Output the [X, Y] coordinate of the center of the cell containing the given text.  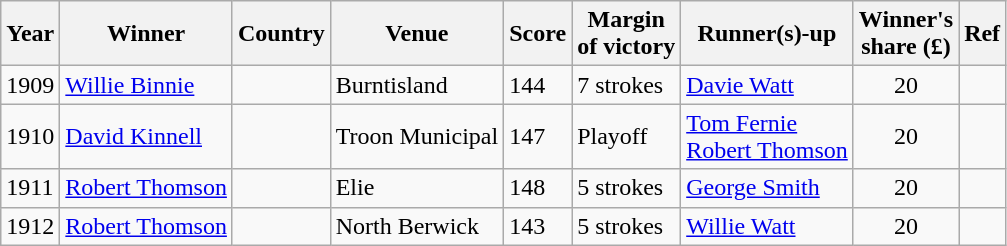
147 [538, 136]
Winner [146, 34]
Troon Municipal [417, 136]
Playoff [626, 136]
Burntisland [417, 85]
143 [538, 226]
Marginof victory [626, 34]
7 strokes [626, 85]
Runner(s)-up [768, 34]
Country [281, 34]
1910 [30, 136]
Venue [417, 34]
Willie Binnie [146, 85]
Davie Watt [768, 85]
Elie [417, 188]
1909 [30, 85]
Winner'sshare (£) [906, 34]
Tom Fernie Robert Thomson [768, 136]
Willie Watt [768, 226]
148 [538, 188]
David Kinnell [146, 136]
Year [30, 34]
Ref [982, 34]
1911 [30, 188]
North Berwick [417, 226]
George Smith [768, 188]
Score [538, 34]
144 [538, 85]
1912 [30, 226]
